Find where the given text appears and provide that cell's center as [X, Y] coordinate. 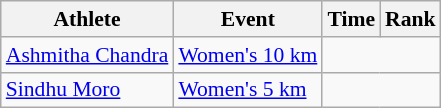
Athlete [88, 19]
Women's 10 km [248, 55]
Event [248, 19]
Rank [410, 19]
Women's 5 km [248, 90]
Time [351, 19]
Ashmitha Chandra [88, 55]
Sindhu Moro [88, 90]
